Determine the (X, Y) coordinate at the center of the cell enclosing the given text.  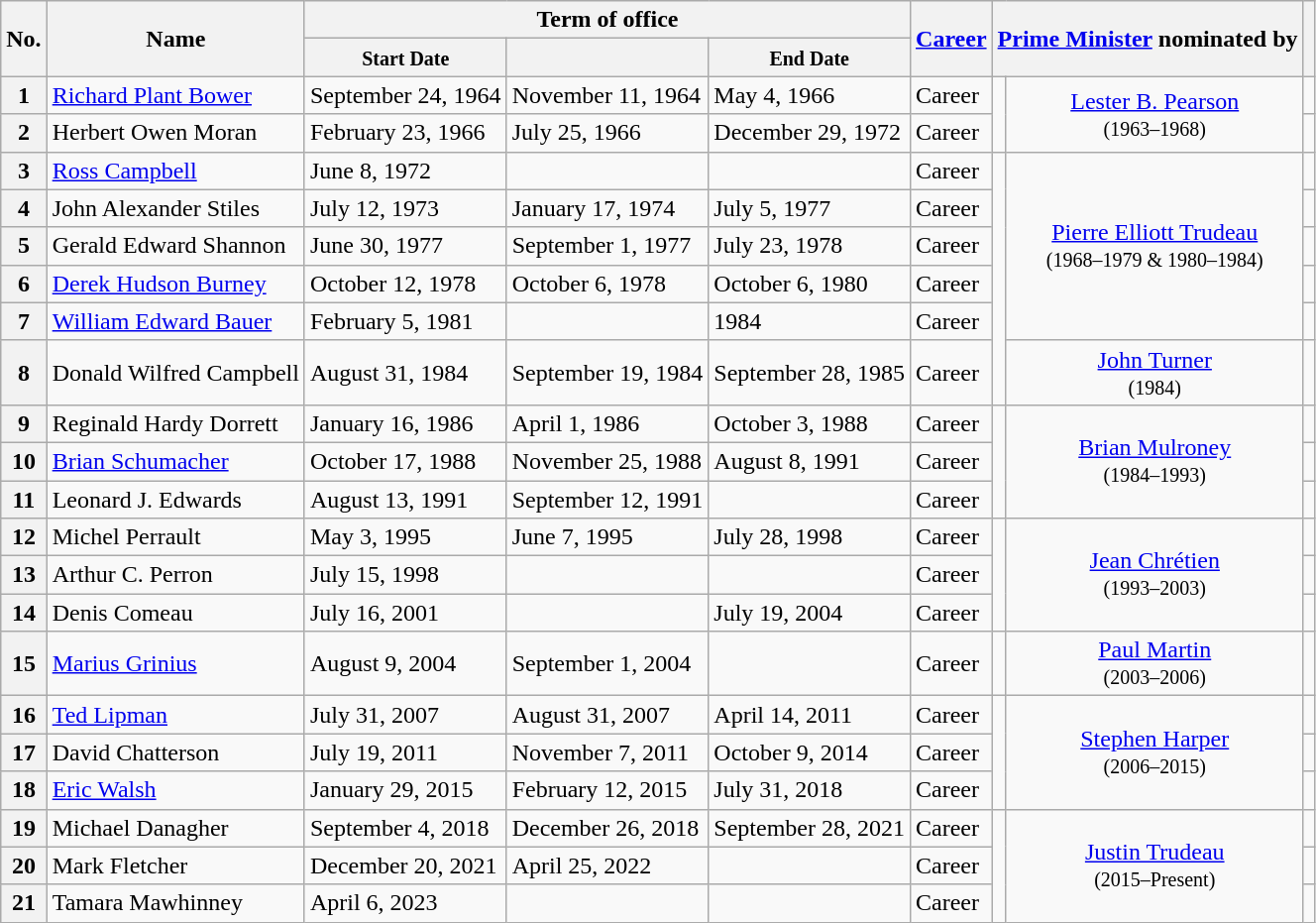
13 (24, 575)
Reginald Hardy Dorrett (175, 423)
February 12, 2015 (607, 790)
20 (24, 865)
July 15, 1998 (405, 575)
Tamara Mawhinney (175, 903)
Derek Hudson Burney (175, 284)
August 13, 1991 (405, 499)
16 (24, 715)
Name (175, 39)
14 (24, 613)
July 31, 2007 (405, 715)
July 5, 1977 (810, 208)
August 31, 2007 (607, 715)
21 (24, 903)
Denis Comeau (175, 613)
End Date (810, 58)
Lester B. Pearson(1963–1968) (1154, 114)
January 29, 2015 (405, 790)
William Edward Bauer (175, 321)
October 9, 2014 (810, 752)
October 17, 1988 (405, 461)
Justin Trudeau(2015–Present) (1154, 865)
Pierre Elliott Trudeau(1968–1979 & 1980–1984) (1154, 246)
July 19, 2004 (810, 613)
November 25, 1988 (607, 461)
Michael Danagher (175, 828)
June 8, 1972 (405, 171)
15 (24, 664)
17 (24, 752)
February 5, 1981 (405, 321)
May 3, 1995 (405, 537)
Donald Wilfred Campbell (175, 373)
Michel Perrault (175, 537)
Ross Campbell (175, 171)
Herbert Owen Moran (175, 133)
September 1, 2004 (607, 664)
July 28, 1998 (810, 537)
12 (24, 537)
July 31, 2018 (810, 790)
April 14, 2011 (810, 715)
October 6, 1980 (810, 284)
3 (24, 171)
19 (24, 828)
5 (24, 246)
July 12, 1973 (405, 208)
November 11, 1964 (607, 95)
10 (24, 461)
Jean Chrétien(1993–2003) (1154, 575)
August 31, 1984 (405, 373)
September 12, 1991 (607, 499)
October 6, 1978 (607, 284)
7 (24, 321)
February 23, 1966 (405, 133)
September 28, 2021 (810, 828)
Gerald Edward Shannon (175, 246)
September 28, 1985 (810, 373)
John Alexander Stiles (175, 208)
July 23, 1978 (810, 246)
Stephen Harper(2006–2015) (1154, 752)
Start Date (405, 58)
Richard Plant Bower (175, 95)
John Turner(1984) (1154, 373)
August 8, 1991 (810, 461)
9 (24, 423)
June 30, 1977 (405, 246)
September 24, 1964 (405, 95)
8 (24, 373)
Mark Fletcher (175, 865)
November 7, 2011 (607, 752)
September 19, 1984 (607, 373)
April 1, 1986 (607, 423)
December 20, 2021 (405, 865)
May 4, 1966 (810, 95)
Marius Grinius (175, 664)
August 9, 2004 (405, 664)
18 (24, 790)
October 12, 1978 (405, 284)
2 (24, 133)
Leonard J. Edwards (175, 499)
April 25, 2022 (607, 865)
6 (24, 284)
David Chatterson (175, 752)
1 (24, 95)
July 16, 2001 (405, 613)
Brian Mulroney(1984–1993) (1154, 461)
September 1, 1977 (607, 246)
11 (24, 499)
October 3, 1988 (810, 423)
April 6, 2023 (405, 903)
Prime Minister nominated by (1148, 39)
January 16, 1986 (405, 423)
Paul Martin(2003–2006) (1154, 664)
Brian Schumacher (175, 461)
Ted Lipman (175, 715)
June 7, 1995 (607, 537)
Arthur C. Perron (175, 575)
September 4, 2018 (405, 828)
July 25, 1966 (607, 133)
4 (24, 208)
1984 (810, 321)
July 19, 2011 (405, 752)
December 26, 2018 (607, 828)
January 17, 1974 (607, 208)
No. (24, 39)
December 29, 1972 (810, 133)
Eric Walsh (175, 790)
Term of office (606, 20)
